Find where the given text appears and provide that cell's center as (X, Y) coordinate. 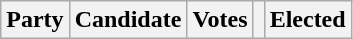
Candidate (128, 20)
Party (35, 20)
Elected (308, 20)
Votes (220, 20)
